Output the [x, y] coordinate of the center of the cell containing the given text.  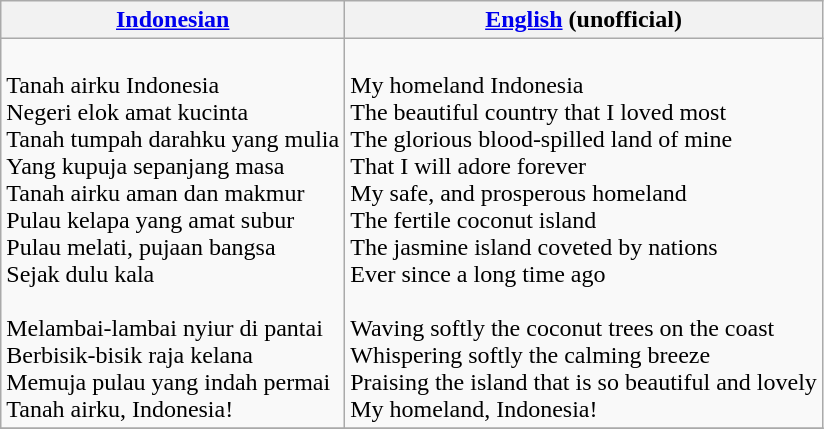
Indonesian [173, 20]
English (unofficial) [584, 20]
